Provide the [x, y] coordinate of the cell's center where the given text is located.  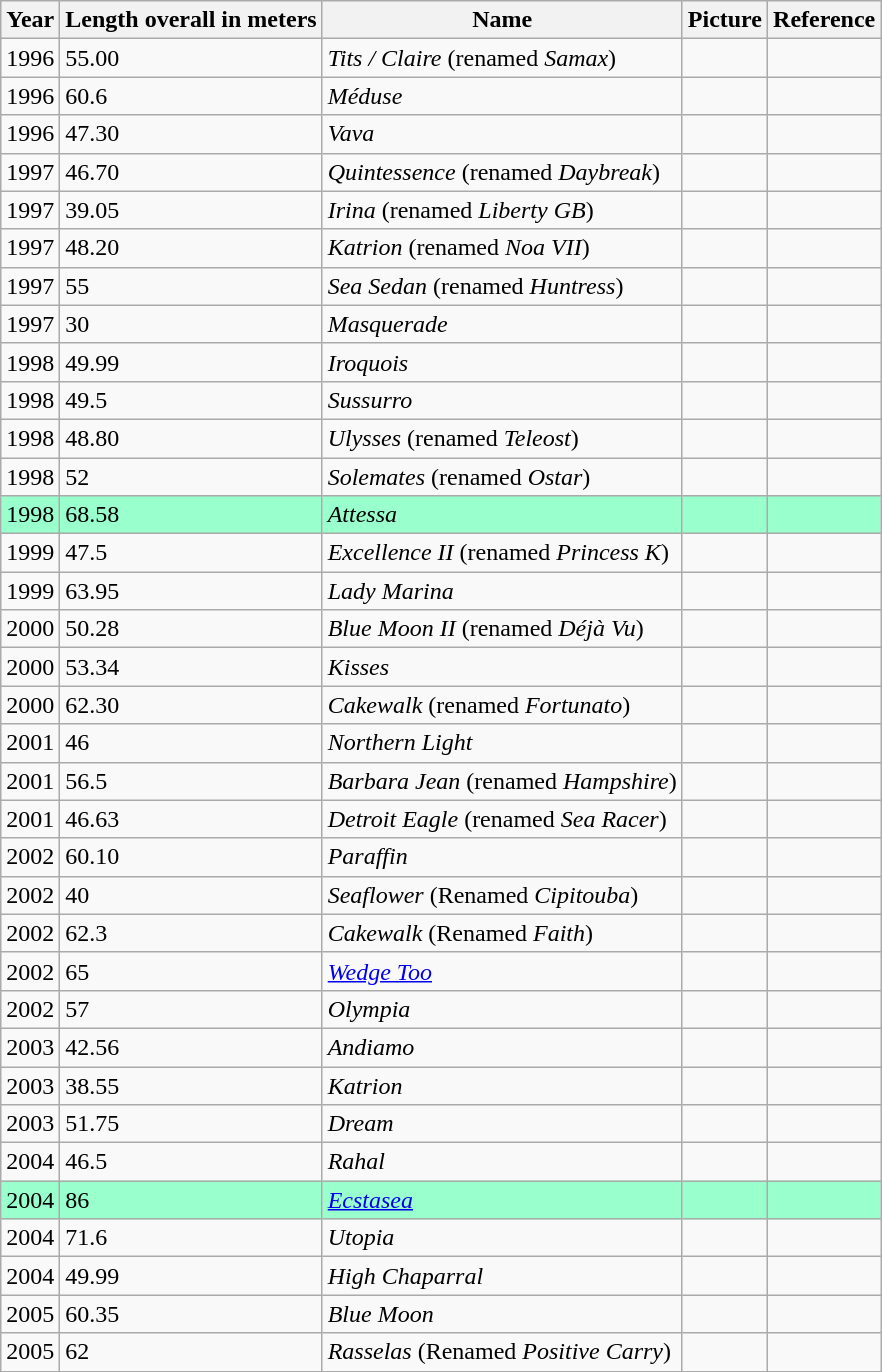
47.30 [191, 134]
Kisses [502, 667]
65 [191, 971]
Paraffin [502, 857]
Sea Sedan (renamed Huntress) [502, 286]
60.10 [191, 857]
46.5 [191, 1162]
Sussurro [502, 400]
Vava [502, 134]
Cakewalk (renamed Fortunato) [502, 705]
Quintessence (renamed Daybreak) [502, 172]
Dream [502, 1124]
56.5 [191, 781]
Méduse [502, 96]
Excellence II (renamed Princess K) [502, 553]
30 [191, 324]
Year [30, 20]
Katrion [502, 1085]
Detroit Eagle (renamed Sea Racer) [502, 819]
Name [502, 20]
Picture [724, 20]
Seaflower (Renamed Cipitouba) [502, 895]
46 [191, 743]
Solemates (renamed Ostar) [502, 477]
Rahal [502, 1162]
Tits / Claire (renamed Samax) [502, 58]
71.6 [191, 1238]
Olympia [502, 1009]
Wedge Too [502, 971]
Lady Marina [502, 591]
Barbara Jean (renamed Hampshire) [502, 781]
86 [191, 1200]
42.56 [191, 1047]
46.70 [191, 172]
62.30 [191, 705]
49.5 [191, 400]
48.80 [191, 438]
Attessa [502, 515]
High Chaparral [502, 1276]
52 [191, 477]
55.00 [191, 58]
53.34 [191, 667]
50.28 [191, 629]
55 [191, 286]
Andiamo [502, 1047]
Irina (renamed Liberty GB) [502, 210]
63.95 [191, 591]
Ulysses (renamed Teleost) [502, 438]
Reference [824, 20]
38.55 [191, 1085]
47.5 [191, 553]
Blue Moon II (renamed Déjà Vu) [502, 629]
39.05 [191, 210]
46.63 [191, 819]
60.35 [191, 1314]
62.3 [191, 933]
48.20 [191, 248]
Cakewalk (Renamed Faith) [502, 933]
Rasselas (Renamed Positive Carry) [502, 1352]
51.75 [191, 1124]
62 [191, 1352]
Ecstasea [502, 1200]
40 [191, 895]
57 [191, 1009]
Blue Moon [502, 1314]
Katrion (renamed Noa VII) [502, 248]
Length overall in meters [191, 20]
Northern Light [502, 743]
Iroquois [502, 362]
Masquerade [502, 324]
Utopia [502, 1238]
68.58 [191, 515]
60.6 [191, 96]
